Return [X, Y] of the center of cell containing provided text 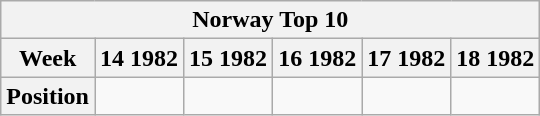
16 1982 [318, 58]
Norway Top 10 [270, 20]
Position [48, 96]
Week [48, 58]
17 1982 [406, 58]
18 1982 [496, 58]
14 1982 [138, 58]
15 1982 [228, 58]
